Locate the cell with the specified text and output its (x, y) center coordinate. 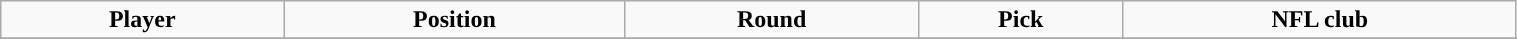
Player (142, 20)
Position (454, 20)
NFL club (1320, 20)
Pick (1020, 20)
Round (772, 20)
